Pinpoint the cell where the given text exists, returning its (X, Y) midpoint coordinate. 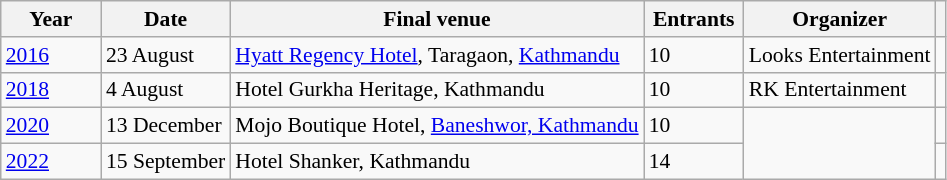
Looks Entertainment (840, 55)
2018 (51, 90)
Date (166, 19)
2016 (51, 55)
2022 (51, 162)
Mojo Boutique Hotel, Baneshwor, Kathmandu (436, 126)
Hyatt Regency Hotel, Taragaon, Kathmandu (436, 55)
15 September (166, 162)
Organizer (840, 19)
14 (694, 162)
2020 (51, 126)
RK Entertainment (840, 90)
23 August (166, 55)
Entrants (694, 19)
Hotel Shanker, Kathmandu (436, 162)
13 December (166, 126)
4 August (166, 90)
Final venue (436, 19)
Year (51, 19)
Hotel Gurkha Heritage, Kathmandu (436, 90)
